Find where the given text appears and provide that cell's center as [X, Y] coordinate. 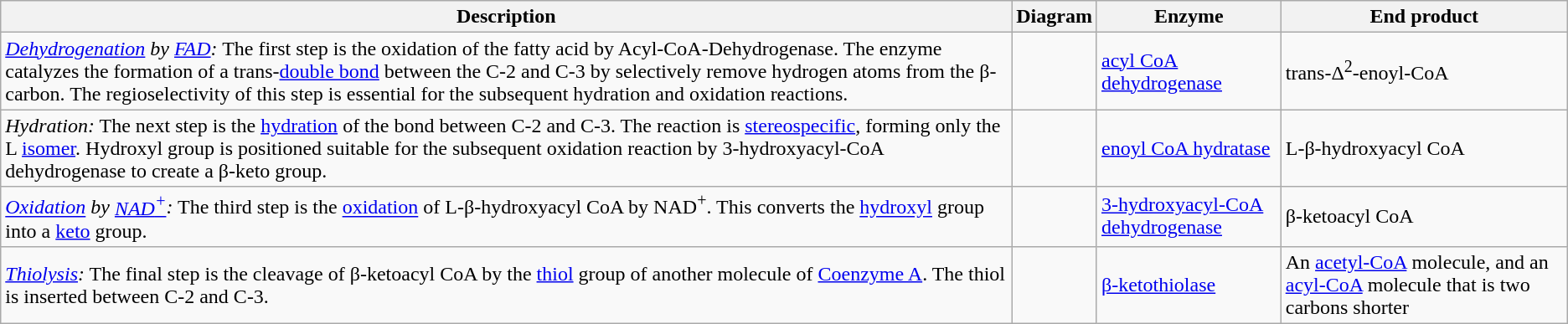
Enzyme [1189, 17]
Description [506, 17]
enoyl CoA hydratase [1189, 148]
End product [1424, 17]
Oxidation by NAD+: The third step is the oxidation of L-β-hydroxyacyl CoA by NAD+. This converts the hydroxyl group into a keto group. [506, 217]
β-ketoacyl CoA [1424, 217]
3-hydroxyacyl-CoA dehydrogenase [1189, 217]
L-β-hydroxyacyl CoA [1424, 148]
trans-Δ2-enoyl-CoA [1424, 71]
β-ketothiolase [1189, 285]
An acetyl-CoA molecule, and an acyl-CoA molecule that is two carbons shorter [1424, 285]
Diagram [1055, 17]
acyl CoA dehydrogenase [1189, 71]
